Output the (X, Y) coordinate of the center of the cell containing the given text.  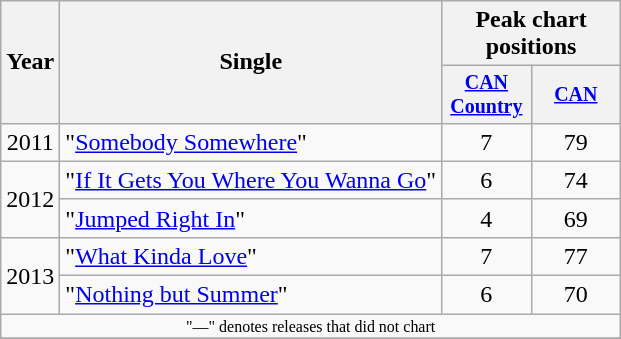
4 (486, 218)
79 (576, 142)
2011 (30, 142)
CAN (576, 94)
"If It Gets You Where You Wanna Go" (251, 180)
2012 (30, 199)
69 (576, 218)
CAN Country (486, 94)
77 (576, 256)
"What Kinda Love" (251, 256)
"Nothing but Summer" (251, 295)
Single (251, 62)
"Jumped Right In" (251, 218)
70 (576, 295)
2013 (30, 275)
"—" denotes releases that did not chart (311, 326)
74 (576, 180)
"Somebody Somewhere" (251, 142)
Peak chartpositions (532, 34)
Year (30, 62)
